Scan for the cell matching the given text and deliver its (x, y) coordinate at center. 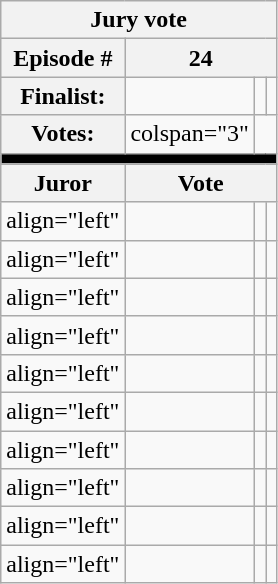
Jury vote (139, 20)
Juror (63, 183)
Episode # (63, 58)
Finalist: (63, 96)
24 (201, 58)
colspan="3" (190, 134)
Vote (201, 183)
Votes: (63, 134)
